Detect which cell encompasses the target text, then output its (X, Y) center coordinate. 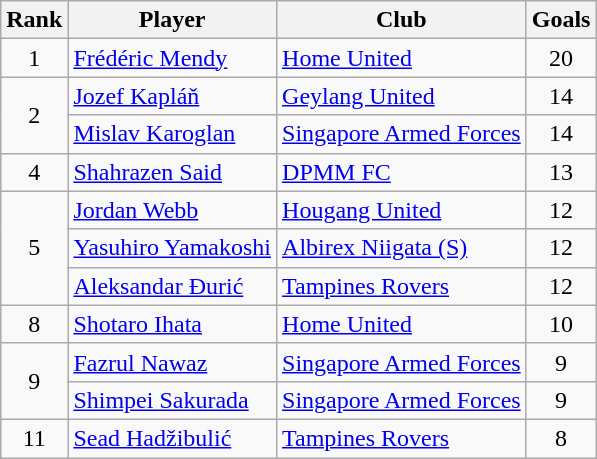
4 (34, 172)
Club (402, 20)
5 (34, 248)
Shahrazen Said (172, 172)
Sead Hadžibulić (172, 438)
13 (561, 172)
DPMM FC (402, 172)
Mislav Karoglan (172, 134)
Shimpei Sakurada (172, 400)
11 (34, 438)
Fazrul Nawaz (172, 362)
10 (561, 324)
Player (172, 20)
1 (34, 58)
Shotaro Ihata (172, 324)
Geylang United (402, 96)
Yasuhiro Yamakoshi (172, 248)
20 (561, 58)
Jozef Kapláň (172, 96)
Albirex Niigata (S) (402, 248)
Hougang United (402, 210)
Jordan Webb (172, 210)
Aleksandar Đurić (172, 286)
Rank (34, 20)
Frédéric Mendy (172, 58)
Goals (561, 20)
2 (34, 115)
